Search for the cell housing the specified text and yield its [x, y] center coordinate. 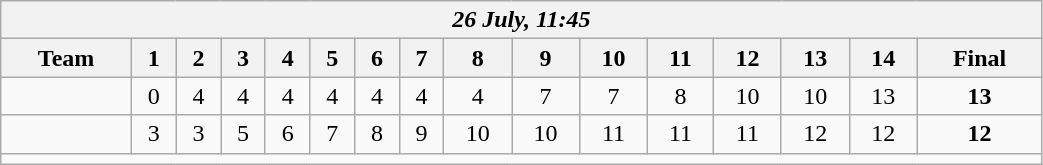
0 [154, 96]
2 [198, 58]
Team [66, 58]
14 [883, 58]
1 [154, 58]
26 July, 11:45 [522, 20]
Final [980, 58]
